Scan for the cell matching the given text and deliver its [x, y] coordinate at center. 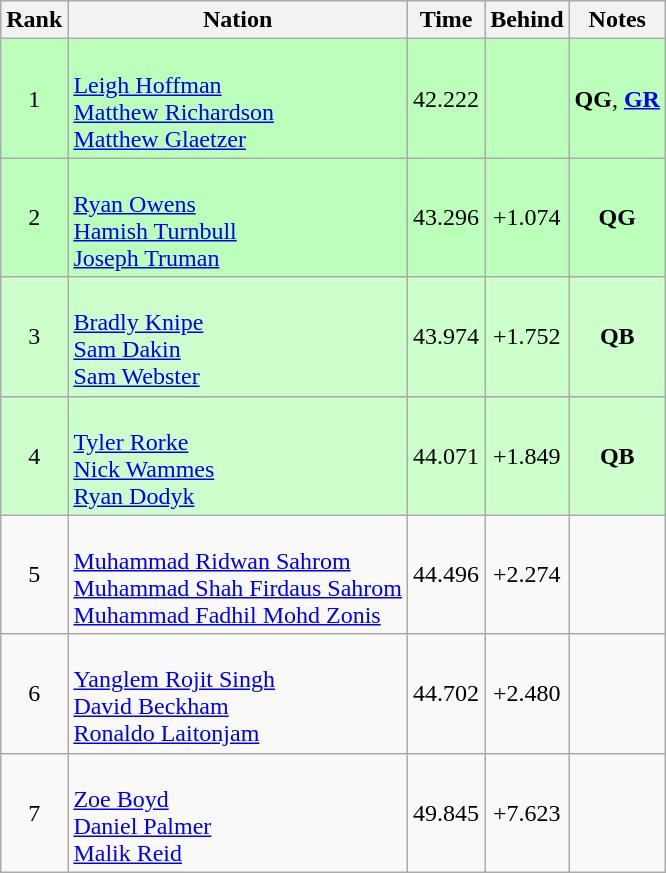
Notes [617, 20]
QG [617, 218]
Time [446, 20]
Leigh HoffmanMatthew RichardsonMatthew Glaetzer [238, 98]
Muhammad Ridwan SahromMuhammad Shah Firdaus SahromMuhammad Fadhil Mohd Zonis [238, 574]
3 [34, 336]
44.496 [446, 574]
44.702 [446, 694]
43.974 [446, 336]
43.296 [446, 218]
5 [34, 574]
42.222 [446, 98]
Zoe BoydDaniel PalmerMalik Reid [238, 812]
Ryan OwensHamish TurnbullJoseph Truman [238, 218]
Tyler RorkeNick WammesRyan Dodyk [238, 456]
QG, GR [617, 98]
+1.849 [527, 456]
49.845 [446, 812]
+2.480 [527, 694]
Nation [238, 20]
Rank [34, 20]
6 [34, 694]
1 [34, 98]
Behind [527, 20]
+1.074 [527, 218]
7 [34, 812]
Yanglem Rojit SinghDavid BeckhamRonaldo Laitonjam [238, 694]
4 [34, 456]
+7.623 [527, 812]
+1.752 [527, 336]
Bradly KnipeSam DakinSam Webster [238, 336]
2 [34, 218]
+2.274 [527, 574]
44.071 [446, 456]
